Return [X, Y] of the center of cell containing provided text 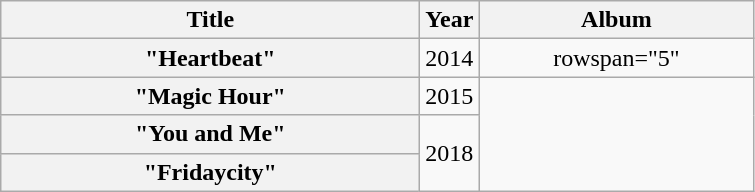
2014 [450, 58]
Year [450, 20]
rowspan="5" [616, 58]
2015 [450, 96]
Album [616, 20]
Title [210, 20]
"Fridaycity" [210, 172]
"You and Me" [210, 134]
"Heartbeat" [210, 58]
"Magic Hour" [210, 96]
2018 [450, 153]
